For the text-containing cell, return its midpoint in (x, y) coordinate format. 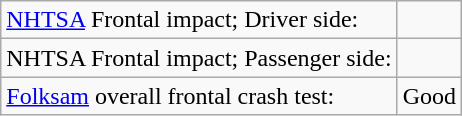
Folksam overall frontal crash test: (199, 96)
NHTSA Frontal impact; Driver side: (199, 20)
Good (429, 96)
NHTSA Frontal impact; Passenger side: (199, 58)
